Search for the cell housing the specified text and yield its (x, y) center coordinate. 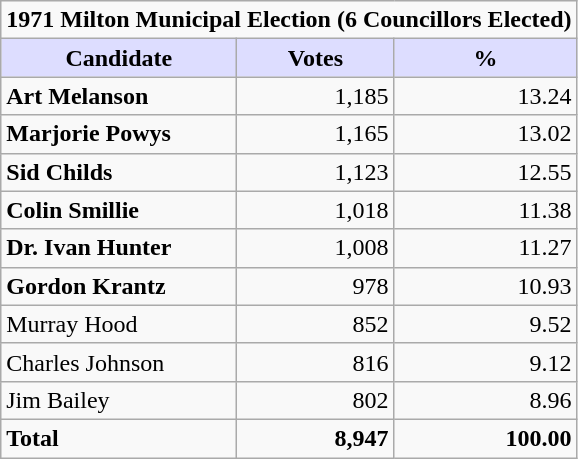
11.27 (486, 248)
1,008 (316, 248)
8.96 (486, 400)
802 (316, 400)
Candidate (119, 58)
9.52 (486, 324)
13.24 (486, 96)
Murray Hood (119, 324)
1,018 (316, 210)
Charles Johnson (119, 362)
978 (316, 286)
10.93 (486, 286)
Votes (316, 58)
Colin Smillie (119, 210)
% (486, 58)
852 (316, 324)
Sid Childs (119, 172)
Total (119, 438)
1,185 (316, 96)
12.55 (486, 172)
13.02 (486, 134)
11.38 (486, 210)
8,947 (316, 438)
Marjorie Powys (119, 134)
Art Melanson (119, 96)
1971 Milton Municipal Election (6 Councillors Elected) (289, 20)
9.12 (486, 362)
1,165 (316, 134)
Gordon Krantz (119, 286)
1,123 (316, 172)
Jim Bailey (119, 400)
100.00 (486, 438)
Dr. Ivan Hunter (119, 248)
816 (316, 362)
